Return the [x, y] coordinate for the center point of the cell that contains the specified text.  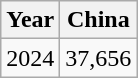
Year [30, 20]
37,656 [98, 58]
China [98, 20]
2024 [30, 58]
